For the text-containing cell, return its midpoint in [X, Y] coordinate format. 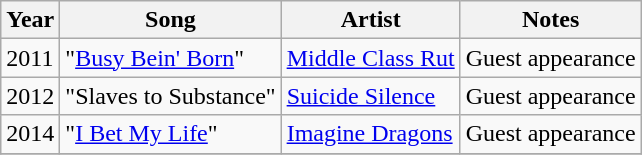
"Busy Bein' Born" [170, 58]
Suicide Silence [370, 96]
2014 [30, 134]
2011 [30, 58]
Middle Class Rut [370, 58]
Year [30, 20]
Imagine Dragons [370, 134]
2012 [30, 96]
Song [170, 20]
"I Bet My Life" [170, 134]
Artist [370, 20]
Notes [550, 20]
"Slaves to Substance" [170, 96]
